Search for the cell housing the specified text and yield its (X, Y) center coordinate. 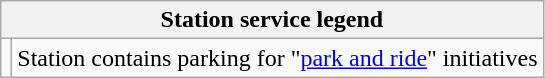
Station contains parking for "park and ride" initiatives (278, 58)
Station service legend (272, 20)
